Provide the [x, y] coordinate of the cell's center where the given text is located.  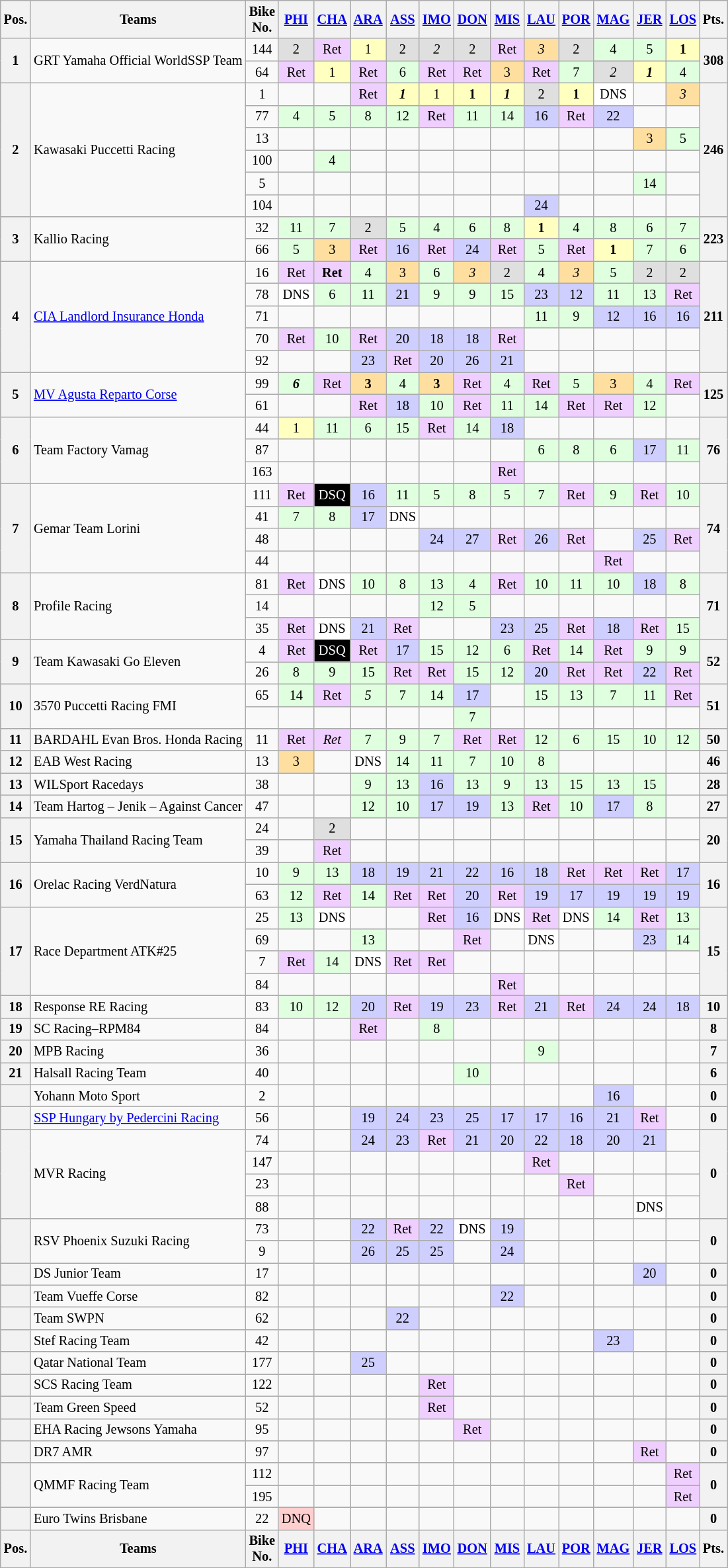
32 [262, 227]
Team SWPN [138, 1318]
70 [262, 339]
SCS Racing Team [138, 1385]
3570 Puccetti Racing FMI [138, 706]
WILSport Racedays [138, 784]
40 [262, 1073]
35 [262, 628]
56 [262, 1118]
Gemar Team Lorini [138, 528]
147 [262, 1163]
95 [262, 1430]
223 [713, 238]
Team Kawasaki Go Eleven [138, 661]
42 [262, 1341]
177 [262, 1363]
CIA Landlord Insurance Honda [138, 317]
100 [262, 161]
Yamaha Thailand Racing Team [138, 840]
BARDAHL Evan Bros. Honda Racing [138, 739]
Profile Racing [138, 606]
62 [262, 1318]
99 [262, 384]
47 [262, 806]
SSP Hungary by Pedercini Racing [138, 1118]
Kawasaki Puccetti Racing [138, 149]
65 [262, 695]
51 [713, 706]
41 [262, 517]
246 [713, 149]
EAB West Racing [138, 762]
DS Junior Team [138, 1274]
64 [262, 72]
Stef Racing Team [138, 1341]
82 [262, 1296]
73 [262, 1229]
50 [713, 739]
Response RE Racing [138, 1007]
163 [262, 472]
EHA Racing Jewsons Yamaha [138, 1430]
Qatar National Team [138, 1363]
195 [262, 1497]
QMMF Racing Team [138, 1485]
81 [262, 584]
61 [262, 405]
87 [262, 450]
DR7 AMR [138, 1452]
122 [262, 1385]
Race Department ATK#25 [138, 951]
104 [262, 206]
RSV Phoenix Suzuki Racing [138, 1241]
Team Factory Vamag [138, 450]
Euro Twins Brisbane [138, 1518]
144 [262, 50]
77 [262, 116]
211 [713, 317]
46 [713, 762]
Team Hartog – Jenik – Against Cancer [138, 806]
48 [262, 539]
Team Vueffe Corse [138, 1296]
63 [262, 895]
GRT Yamaha Official WorldSSP Team [138, 61]
38 [262, 784]
Kallio Racing [138, 238]
28 [713, 784]
Yohann Moto Sport [138, 1096]
88 [262, 1207]
78 [262, 294]
39 [262, 851]
DNQ [296, 1518]
MV Agusta Reparto Corse [138, 394]
Halsall Racing Team [138, 1073]
97 [262, 1452]
92 [262, 361]
69 [262, 940]
SC Racing–RPM84 [138, 1029]
36 [262, 1052]
111 [262, 495]
125 [713, 394]
76 [713, 450]
308 [713, 61]
83 [262, 1007]
66 [262, 250]
MVR Racing [138, 1173]
MPB Racing [138, 1052]
Team Green Speed [138, 1407]
Orelac Racing VerdNatura [138, 884]
112 [262, 1474]
